Scan for the cell matching the given text and deliver its (X, Y) coordinate at center. 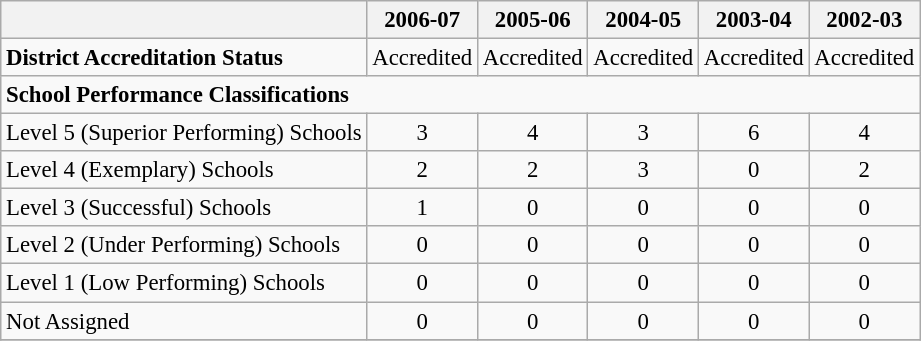
2005-06 (532, 20)
2002-03 (864, 20)
1 (422, 208)
2004-05 (644, 20)
Level 1 (Low Performing) Schools (184, 283)
6 (754, 133)
School Performance Classifications (460, 95)
2006-07 (422, 20)
Level 4 (Exemplary) Schools (184, 170)
District Accreditation Status (184, 58)
Level 2 (Under Performing) Schools (184, 245)
Level 3 (Successful) Schools (184, 208)
Level 5 (Superior Performing) Schools (184, 133)
Not Assigned (184, 321)
2003-04 (754, 20)
